Scan for the cell matching the given text and deliver its [x, y] coordinate at center. 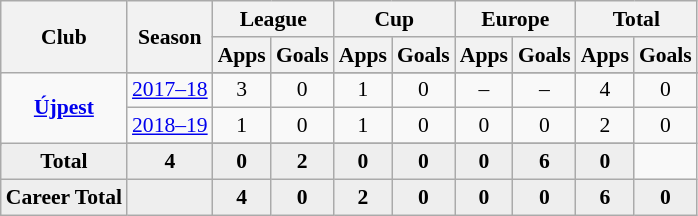
Club [64, 36]
Season [170, 36]
3 [242, 90]
Career Total [64, 197]
2018–19 [170, 126]
Europe [516, 19]
Cup [394, 19]
2017–18 [170, 90]
Újpest [64, 108]
League [274, 19]
